Determine the [x, y] coordinate at the center of the cell enclosing the given text.  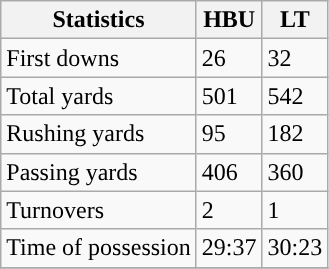
Rushing yards [99, 134]
29:37 [229, 248]
182 [295, 134]
2 [229, 210]
26 [229, 58]
1 [295, 210]
542 [295, 96]
360 [295, 172]
Turnovers [99, 210]
Passing yards [99, 172]
Total yards [99, 96]
32 [295, 58]
406 [229, 172]
501 [229, 96]
LT [295, 20]
Time of possession [99, 248]
95 [229, 134]
Statistics [99, 20]
First downs [99, 58]
30:23 [295, 248]
HBU [229, 20]
